Detect which cell encompasses the target text, then output its [x, y] center coordinate. 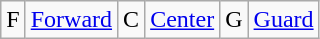
Center [182, 20]
C [132, 20]
Forward [71, 20]
F [13, 20]
Guard [284, 20]
G [234, 20]
